Detect which cell encompasses the target text, then output its (x, y) center coordinate. 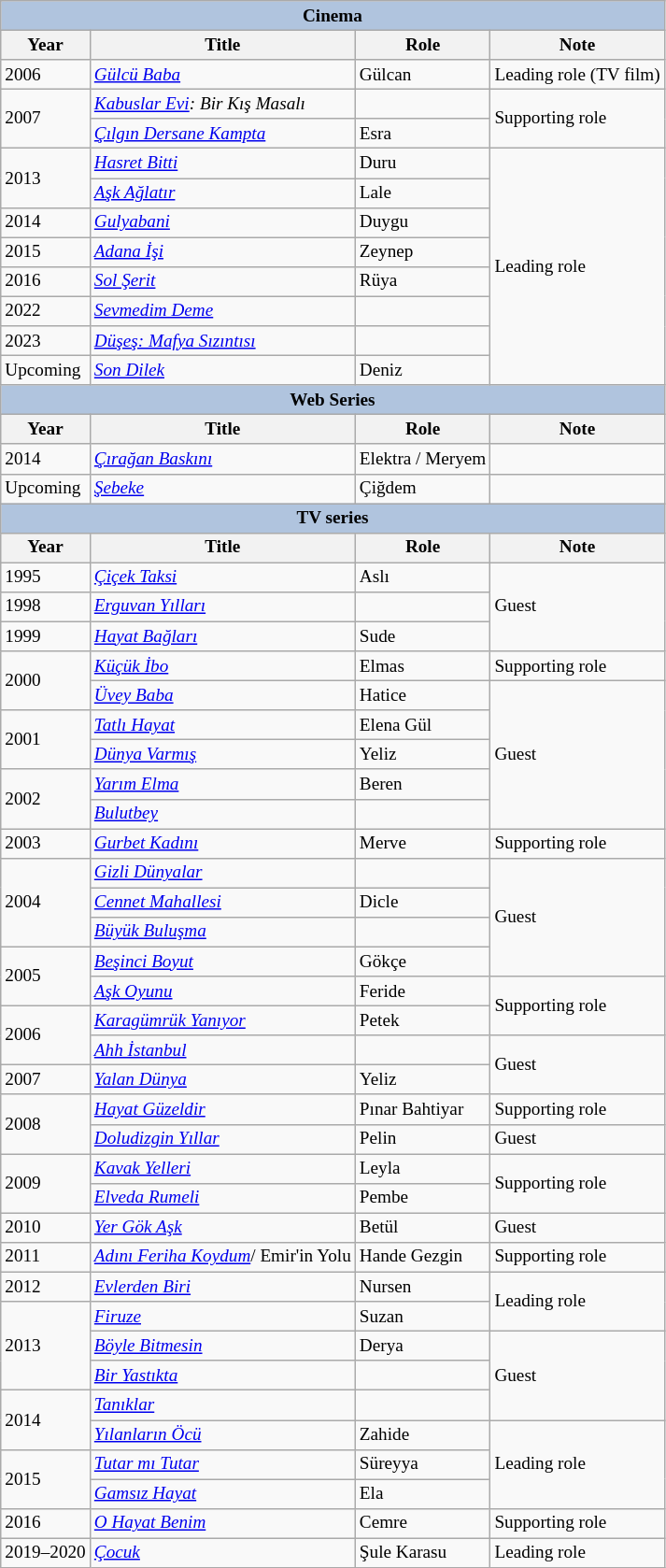
Duru (422, 164)
Cinema (333, 16)
Leading role (TV film) (577, 75)
Elveda Rumeli (222, 1198)
Üvey Baba (222, 695)
Kavak Yelleri (222, 1169)
Petek (422, 1020)
Beşinci Boyut (222, 962)
Derya (422, 1346)
Erguvan Yılları (222, 606)
Ahh İstanbul (222, 1050)
2009 (46, 1183)
Suzan (422, 1317)
Gülcan (422, 75)
Duygu (422, 222)
2011 (46, 1257)
Elmas (422, 666)
Esra (422, 134)
Kabuslar Evi: Bir Kış Masalı (222, 104)
Leyla (422, 1169)
Süreyya (422, 1464)
Elena Gül (422, 725)
2002 (46, 798)
Zeynep (422, 252)
Dicle (422, 903)
Gökçe (422, 962)
Yılanların Öcü (222, 1434)
2012 (46, 1287)
Doludizgin Yıllar (222, 1139)
Sevmedim Deme (222, 311)
Web Series (333, 400)
Zahide (422, 1434)
Hayat Bağları (222, 636)
1995 (46, 577)
Feride (422, 991)
Çiğdem (422, 489)
Yer Gök Aşk (222, 1228)
Cennet Mahallesi (222, 903)
TV series (333, 518)
Elektra / Meryem (422, 459)
2004 (46, 903)
Gurbet Kadını (222, 843)
Pembe (422, 1198)
Çılgın Dersane Kampta (222, 134)
Pınar Bahtiyar (422, 1109)
Gulyabani (222, 222)
2003 (46, 843)
Tutar mı Tutar (222, 1464)
Sude (422, 636)
Gülcü Baba (222, 75)
1999 (46, 636)
Evlerden Biri (222, 1287)
2008 (46, 1123)
Hasret Bitti (222, 164)
Büyük Buluşma (222, 932)
Karagümrük Yanıyor (222, 1020)
Beren (422, 784)
Tanıklar (222, 1405)
Şule Karasu (422, 1553)
Pelin (422, 1139)
Cemre (422, 1523)
Hayat Güzeldir (222, 1109)
Son Dilek (222, 370)
Bulutbey (222, 814)
Çiçek Taksi (222, 577)
2000 (46, 680)
2022 (46, 311)
Şebeke (222, 489)
Aşk Oyunu (222, 991)
Hatice (422, 695)
Dünya Varmış (222, 755)
Betül (422, 1228)
Adana İşi (222, 252)
O Hayat Benim (222, 1523)
Adını Feriha Koydum/ Emir'in Yolu (222, 1257)
Düşeş: Mafya Sızıntısı (222, 341)
Gizli Dünyalar (222, 873)
2001 (46, 740)
Yalan Dünya (222, 1080)
2023 (46, 341)
Ela (422, 1494)
Çocuk (222, 1553)
Gamsız Hayat (222, 1494)
Çırağan Baskını (222, 459)
Küçük İbo (222, 666)
Tatlı Hayat (222, 725)
2005 (46, 976)
2010 (46, 1228)
Yarım Elma (222, 784)
Rüya (422, 281)
Merve (422, 843)
Nursen (422, 1287)
Lale (422, 192)
Böyle Bitmesin (222, 1346)
Aslı (422, 577)
2019–2020 (46, 1553)
Bir Yastıkta (222, 1376)
Firuze (222, 1317)
Sol Şerit (222, 281)
1998 (46, 606)
Aşk Ağlatır (222, 192)
Hande Gezgin (422, 1257)
Deniz (422, 370)
